From the cell containing the given text, extract its center point as [x, y] coordinate. 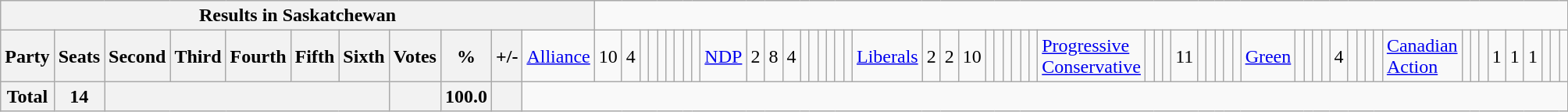
Green [1268, 56]
Second [137, 56]
Seats [79, 56]
100.0 [465, 96]
Fourth [258, 56]
Party [27, 56]
8 [773, 56]
11 [1185, 56]
Liberals [887, 56]
+/- [508, 56]
Canadian Action [1422, 56]
Sixth [364, 56]
Progressive Conservative [1092, 56]
NDP [723, 56]
Third [198, 56]
% [465, 56]
Fifth [315, 56]
Alliance [558, 56]
14 [79, 96]
Votes [415, 56]
Total [27, 96]
Results in Saskatchewan [298, 16]
